Pinpoint the cell where the given text exists, returning its [x, y] midpoint coordinate. 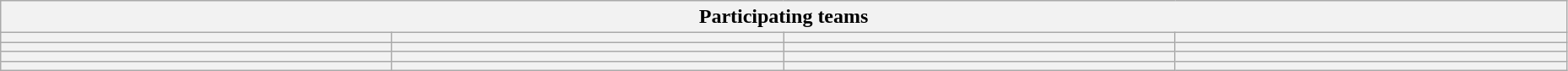
Participating teams [784, 17]
